Capture the cell that displays the provided text and extract its [X, Y] central coordinate. 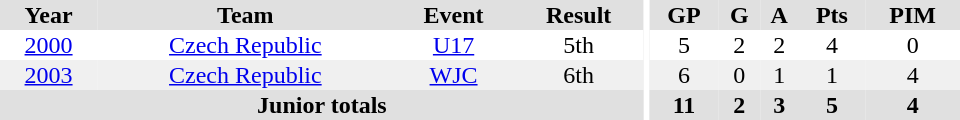
WJC [454, 75]
PIM [912, 15]
Team [245, 15]
Result [579, 15]
5th [579, 45]
GP [684, 15]
2003 [48, 75]
U17 [454, 45]
Pts [832, 15]
Event [454, 15]
G [740, 15]
2000 [48, 45]
A [780, 15]
Year [48, 15]
Junior totals [322, 105]
11 [684, 105]
6 [684, 75]
6th [579, 75]
3 [780, 105]
